Extract the (X, Y) coordinate from the center of the cell holding the provided text.  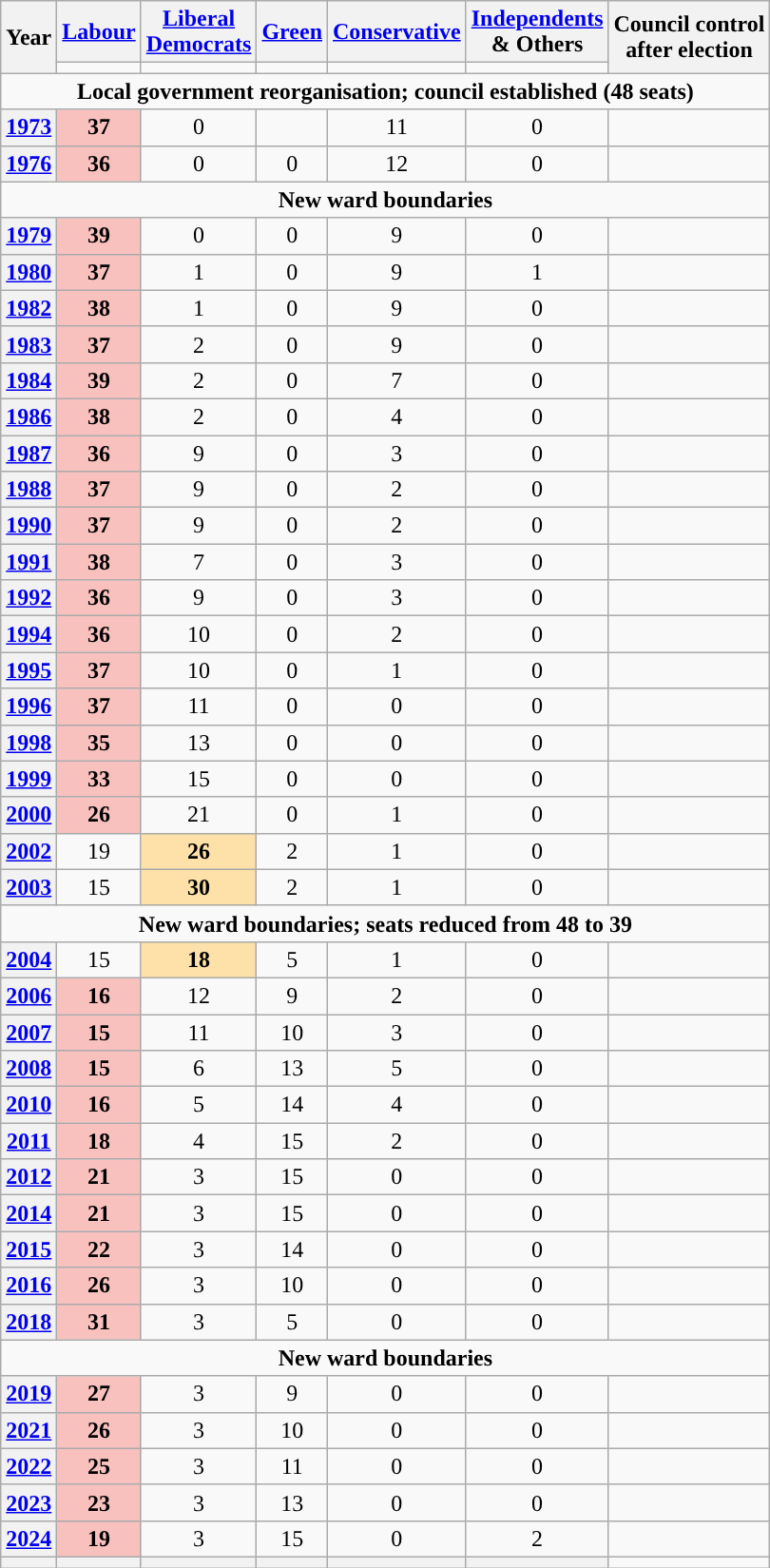
1999 (29, 779)
2022 (29, 1466)
1994 (29, 634)
1986 (29, 416)
2007 (29, 1032)
Conservative (397, 32)
1982 (29, 308)
23 (99, 1502)
1996 (29, 707)
2000 (29, 815)
1973 (29, 127)
2018 (29, 1322)
1980 (29, 272)
Green (293, 32)
Labour (99, 32)
25 (99, 1466)
2015 (29, 1249)
2011 (29, 1141)
2021 (29, 1430)
2024 (29, 1539)
2023 (29, 1502)
Council controlafter election (689, 37)
1991 (29, 562)
2006 (29, 996)
2014 (29, 1213)
1988 (29, 490)
1995 (29, 670)
Year (29, 37)
1976 (29, 164)
2012 (29, 1177)
33 (99, 779)
35 (99, 743)
New ward boundaries; seats reduced from 48 to 39 (386, 923)
2002 (29, 851)
1983 (29, 344)
2003 (29, 887)
22 (99, 1249)
1987 (29, 454)
27 (99, 1394)
31 (99, 1322)
Local government reorganisation; council established (48 seats) (386, 91)
2004 (29, 959)
30 (199, 887)
Liberal Democrats (199, 32)
1992 (29, 598)
2010 (29, 1105)
2019 (29, 1394)
1990 (29, 526)
6 (199, 1069)
1979 (29, 236)
2016 (29, 1286)
1998 (29, 743)
Independents& Others (537, 32)
1984 (29, 380)
2008 (29, 1069)
